Output the (X, Y) coordinate of the center of the cell containing the given text.  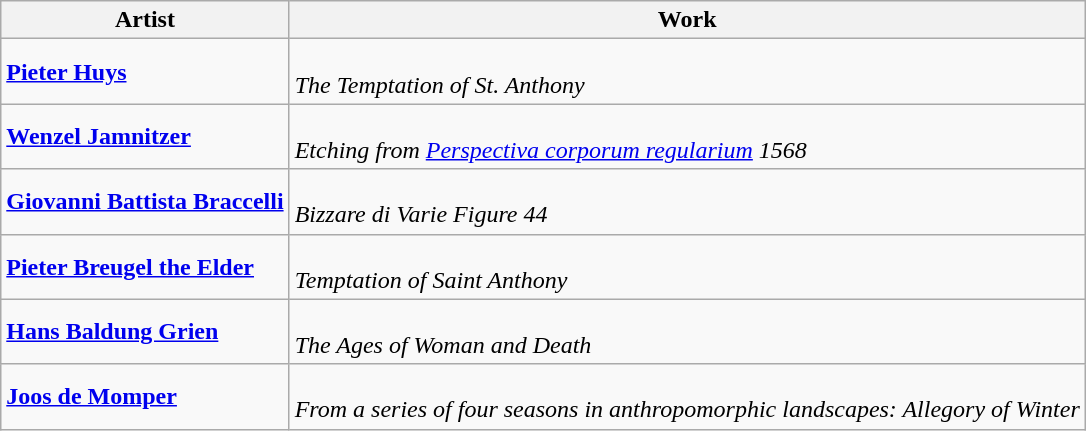
Joos de Momper (145, 396)
Pieter Breugel the Elder (145, 266)
The Temptation of St. Anthony (687, 72)
The Ages of Woman and Death (687, 332)
Etching from Perspectiva corporum regularium 1568 (687, 136)
Wenzel Jamnitzer (145, 136)
From a series of four seasons in anthropomorphic landscapes: Allegory of Winter (687, 396)
Pieter Huys (145, 72)
Hans Baldung Grien (145, 332)
Bizzare di Varie Figure 44 (687, 202)
Artist (145, 20)
Work (687, 20)
Temptation of Saint Anthony (687, 266)
Giovanni Battista Braccelli (145, 202)
